Return the (x, y) coordinate for the center point of the cell that contains the specified text.  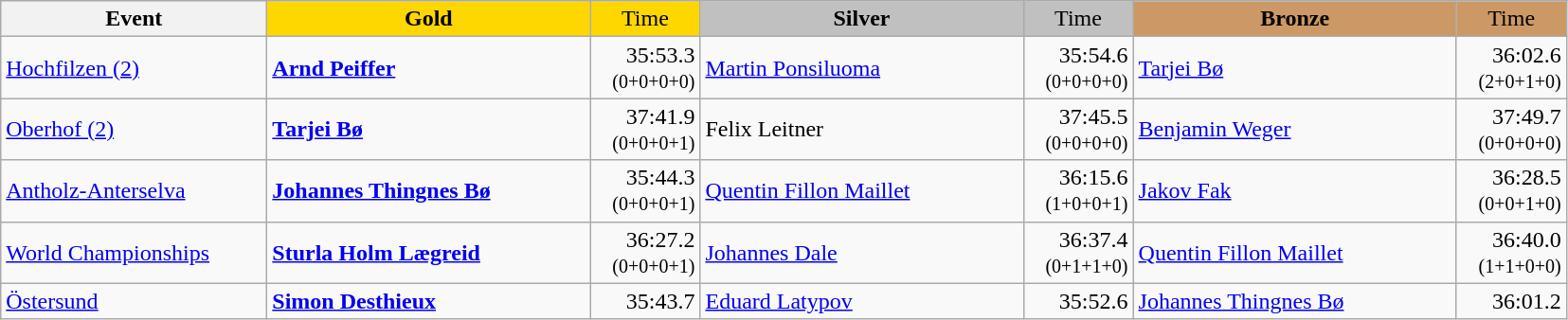
Event (135, 19)
Silver (862, 19)
35:54.6(0+0+0+0) (1078, 68)
35:53.3(0+0+0+0) (645, 68)
35:43.7 (645, 301)
37:49.7(0+0+0+0) (1511, 129)
Johannes Dale (862, 252)
Sturla Holm Lægreid (428, 252)
36:28.5(0+0+1+0) (1511, 191)
Eduard Latypov (862, 301)
Oberhof (2) (135, 129)
Benjamin Weger (1294, 129)
World Championships (135, 252)
36:27.2(0+0+0+1) (645, 252)
Bronze (1294, 19)
36:15.6(1+0+0+1) (1078, 191)
35:44.3(0+0+0+1) (645, 191)
Martin Ponsiluoma (862, 68)
Felix Leitner (862, 129)
Arnd Peiffer (428, 68)
Simon Desthieux (428, 301)
36:40.0(1+1+0+0) (1511, 252)
Gold (428, 19)
Jakov Fak (1294, 191)
Östersund (135, 301)
37:45.5(0+0+0+0) (1078, 129)
36:01.2 (1511, 301)
35:52.6 (1078, 301)
36:02.6(2+0+1+0) (1511, 68)
Hochfilzen (2) (135, 68)
Antholz-Anterselva (135, 191)
36:37.4(0+1+1+0) (1078, 252)
37:41.9(0+0+0+1) (645, 129)
